Output the (X, Y) coordinate of the center of the cell containing the given text.  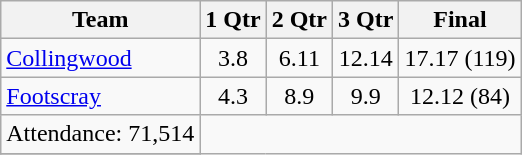
9.9 (366, 96)
12.14 (366, 58)
Attendance: 71,514 (100, 134)
8.9 (299, 96)
3 Qtr (366, 20)
4.3 (233, 96)
Team (100, 20)
2 Qtr (299, 20)
Collingwood (100, 58)
1 Qtr (233, 20)
6.11 (299, 58)
12.12 (84) (460, 96)
3.8 (233, 58)
Footscray (100, 96)
Final (460, 20)
17.17 (119) (460, 58)
